Pinpoint the cell where the given text exists, returning its [X, Y] midpoint coordinate. 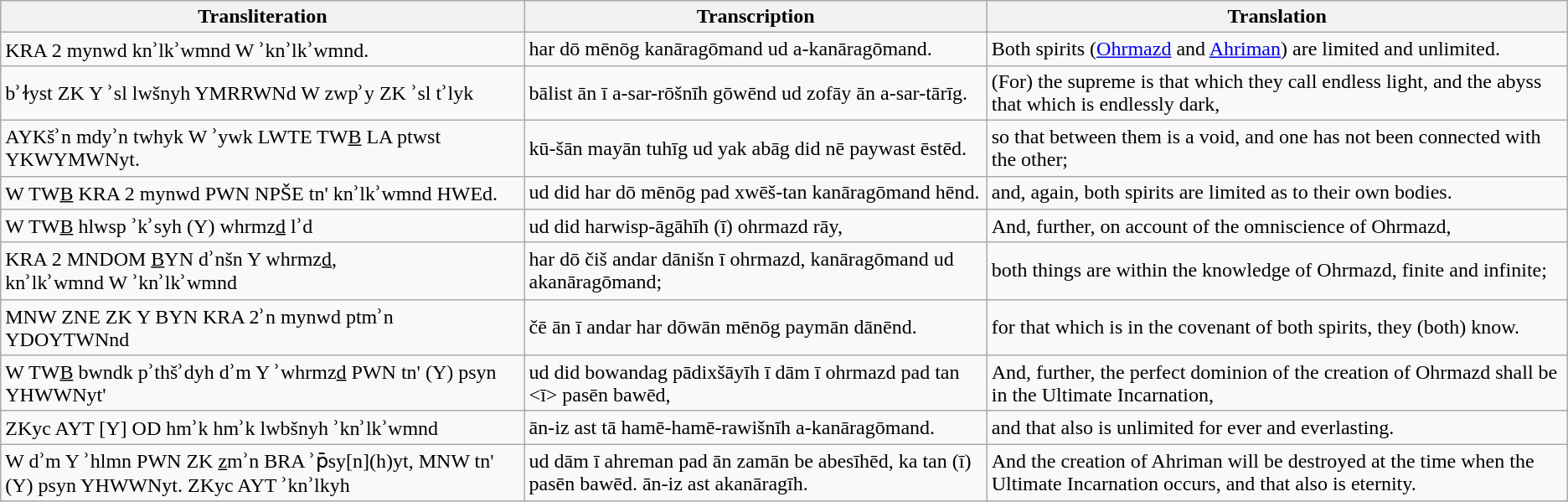
W TWB bwndk pʾthšʾdyh dʾm Y ʾwhrmzd PWN tn' (Y) psyn YHWWNyt' [263, 384]
Transliteration [263, 17]
for that which is in the covenant of both spirits, they (both) know. [1277, 327]
And, further, on account of the omniscience of Ohrmazd, [1277, 226]
kū-šān mayān tuhīg ud yak abāg did nē paywast ēstēd. [756, 147]
bʾɫyst ZK Y ʾsl lwšnyh YMRRWNd W zwpʾy ZK ʾsl tʾlyk [263, 92]
so that between them is a void, and one has not been connected with the other; [1277, 147]
W TWB KRA 2 mynwd PWN NPŠE tn' knʾlkʾwmnd HWEd. [263, 193]
AYKšʾn mdyʾn twhyk W ʾywk LWTE TWB LA ptwst YKWYMWNyt. [263, 147]
W TWB hlwsp ʾkʾsyh (Y) whrmzd lʾd [263, 226]
Translation [1277, 17]
and, again, both spirits are limited as to their own bodies. [1277, 193]
har dō čiš andar dānišn ī ohrmazd, kanāragōmand ud akanāragōmand; [756, 271]
And, further, the perfect dominion of the creation of Ohrmazd shall be in the Ultimate Incarnation, [1277, 384]
Both spirits (Ohrmazd and Ahriman) are limited and unlimited. [1277, 49]
ud did harwisp-āgāhīh (ī) ohrmazd rāy, [756, 226]
both things are within the knowledge of Ohrmazd, finite and infinite; [1277, 271]
ud did har dō mēnōg pad xwēš-tan kanāragōmand hēnd. [756, 193]
ān-iz ast tā hamē-hamē-rawišnīh a-kanāragōmand. [756, 427]
Transcription [756, 17]
MNW ZNE ZK Y BYN KRA 2ʾn mynwd ptmʾn YDOYTWNnd [263, 327]
KRA 2 mynwd knʾlkʾwmnd W ʾknʾlkʾwmnd. [263, 49]
čē ān ī andar har dōwān mēnōg paymān dānēnd. [756, 327]
ud dām ī ahreman pad ān zamān be abesīhēd, ka tan (ī) pasēn bawēd. ān-iz ast akanāragīh. [756, 473]
(For) the supreme is that which they call endless light, and the abyss that which is endlessly dark, [1277, 92]
and that also is unlimited for ever and everlasting. [1277, 427]
ZKyc AYT [Y] OD hmʾk hmʾk lwbšnyh ʾknʾlkʾwmnd [263, 427]
W dʾm Y ʾhlmn PWN ZK zmʾn BRA ʾp̄sy[n](h)yt, MNW tn' (Y) psyn YHWWNyt. ZKyc AYT ʾknʾlkyh [263, 473]
And the creation of Ahriman will be destroyed at the time when the Ultimate Incarnation occurs, and that also is eternity. [1277, 473]
KRA 2 MNDOM BYN dʾnšn Y whrmzd,knʾlkʾwmnd W ʾknʾlkʾwmnd [263, 271]
bālist ān ī a-sar-rōšnīh gōwēnd ud zofāy ān a-sar-tārīg. [756, 92]
ud did bowandag pādixšāyīh ī dām ī ohrmazd pad tan <ī> pasēn bawēd, [756, 384]
har dō mēnōg kanāragōmand ud a-kanāragōmand. [756, 49]
